Return [X, Y] of the center of cell containing provided text 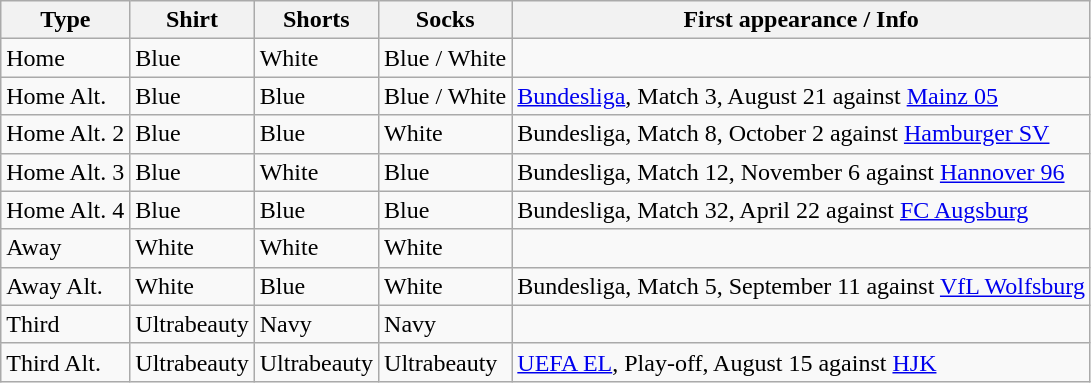
Home Alt. 2 [66, 134]
Bundesliga, Match 8, October 2 against Hamburger SV [802, 134]
Away [66, 248]
Home [66, 58]
Socks [446, 20]
Home Alt. 4 [66, 210]
First appearance / Info [802, 20]
Type [66, 20]
Bundesliga, Match 5, September 11 against VfL Wolfsburg [802, 286]
Shorts [316, 20]
Away Alt. [66, 286]
Home Alt. 3 [66, 172]
Bundesliga, Match 32, April 22 against FC Augsburg [802, 210]
Bundesliga, Match 12, November 6 against Hannover 96 [802, 172]
Third Alt. [66, 362]
Shirt [192, 20]
UEFA EL, Play-off, August 15 against HJK [802, 362]
Bundesliga, Match 3, August 21 against Mainz 05 [802, 96]
Home Alt. [66, 96]
Third [66, 324]
